Find where the given text appears and provide that cell's center as [X, Y] coordinate. 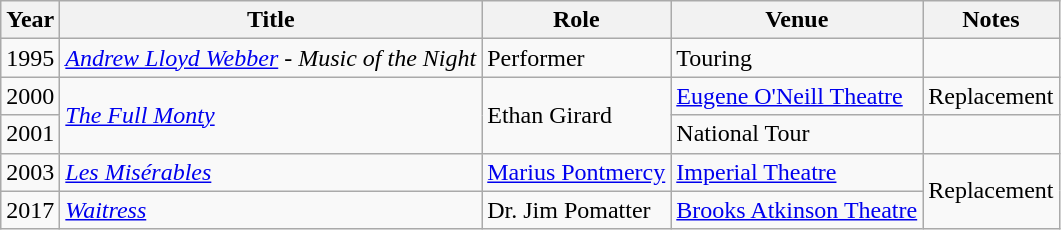
Title [271, 20]
2017 [30, 210]
Andrew Lloyd Webber - Music of the Night [271, 58]
Dr. Jim Pomatter [576, 210]
Year [30, 20]
Waitress [271, 210]
Performer [576, 58]
Les Misérables [271, 172]
1995 [30, 58]
2003 [30, 172]
Brooks Atkinson Theatre [797, 210]
2001 [30, 134]
Notes [991, 20]
Ethan Girard [576, 115]
Venue [797, 20]
Marius Pontmercy [576, 172]
National Tour [797, 134]
2000 [30, 96]
Role [576, 20]
Touring [797, 58]
Imperial Theatre [797, 172]
The Full Monty [271, 115]
Eugene O'Neill Theatre [797, 96]
